Identify which cell holds the provided text, then report its [X, Y] central coordinate. 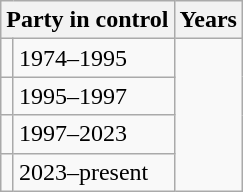
Years [208, 20]
Party in control [88, 20]
1974–1995 [94, 58]
1997–2023 [94, 134]
1995–1997 [94, 96]
2023–present [94, 172]
